Identify which cell holds the provided text, then report its [X, Y] central coordinate. 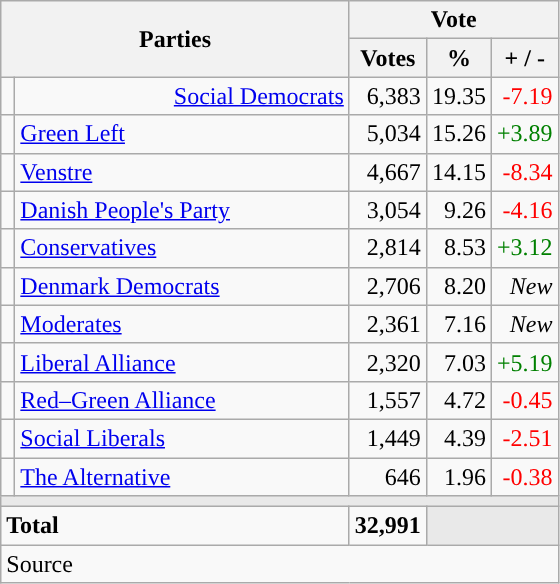
7.16 [458, 324]
2,320 [388, 362]
4.39 [458, 438]
9.26 [458, 210]
Votes [388, 58]
4.72 [458, 400]
Red–Green Alliance [182, 400]
Vote [454, 20]
2,814 [388, 248]
1.96 [458, 477]
15.26 [458, 134]
32,991 [388, 526]
5,034 [388, 134]
Green Left [182, 134]
+5.19 [524, 362]
Conservatives [182, 248]
4,667 [388, 172]
Social Liberals [182, 438]
Parties [176, 39]
14.15 [458, 172]
1,557 [388, 400]
-0.45 [524, 400]
Danish People's Party [182, 210]
-4.16 [524, 210]
-7.19 [524, 96]
2,361 [388, 324]
+3.12 [524, 248]
6,383 [388, 96]
Venstre [182, 172]
Moderates [182, 324]
1,449 [388, 438]
Total [176, 526]
7.03 [458, 362]
646 [388, 477]
% [458, 58]
2,706 [388, 286]
+ / - [524, 58]
Social Democrats [182, 96]
-0.38 [524, 477]
8.20 [458, 286]
-2.51 [524, 438]
The Alternative [182, 477]
+3.89 [524, 134]
Liberal Alliance [182, 362]
19.35 [458, 96]
3,054 [388, 210]
-8.34 [524, 172]
Denmark Democrats [182, 286]
Source [280, 564]
8.53 [458, 248]
